Identify which cell holds the provided text, then report its [x, y] central coordinate. 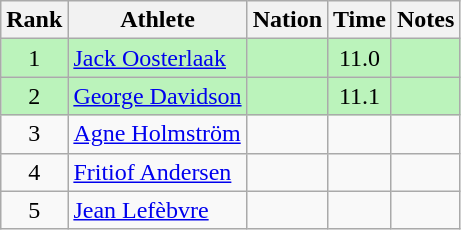
George Davidson [158, 96]
Jack Oosterlaak [158, 58]
1 [34, 58]
Nation [287, 20]
Notes [425, 20]
3 [34, 134]
11.1 [360, 96]
Rank [34, 20]
5 [34, 210]
4 [34, 172]
Jean Lefèbvre [158, 210]
Athlete [158, 20]
2 [34, 96]
Fritiof Andersen [158, 172]
Agne Holmström [158, 134]
Time [360, 20]
11.0 [360, 58]
